Find where the given text appears and provide that cell's center as (X, Y) coordinate. 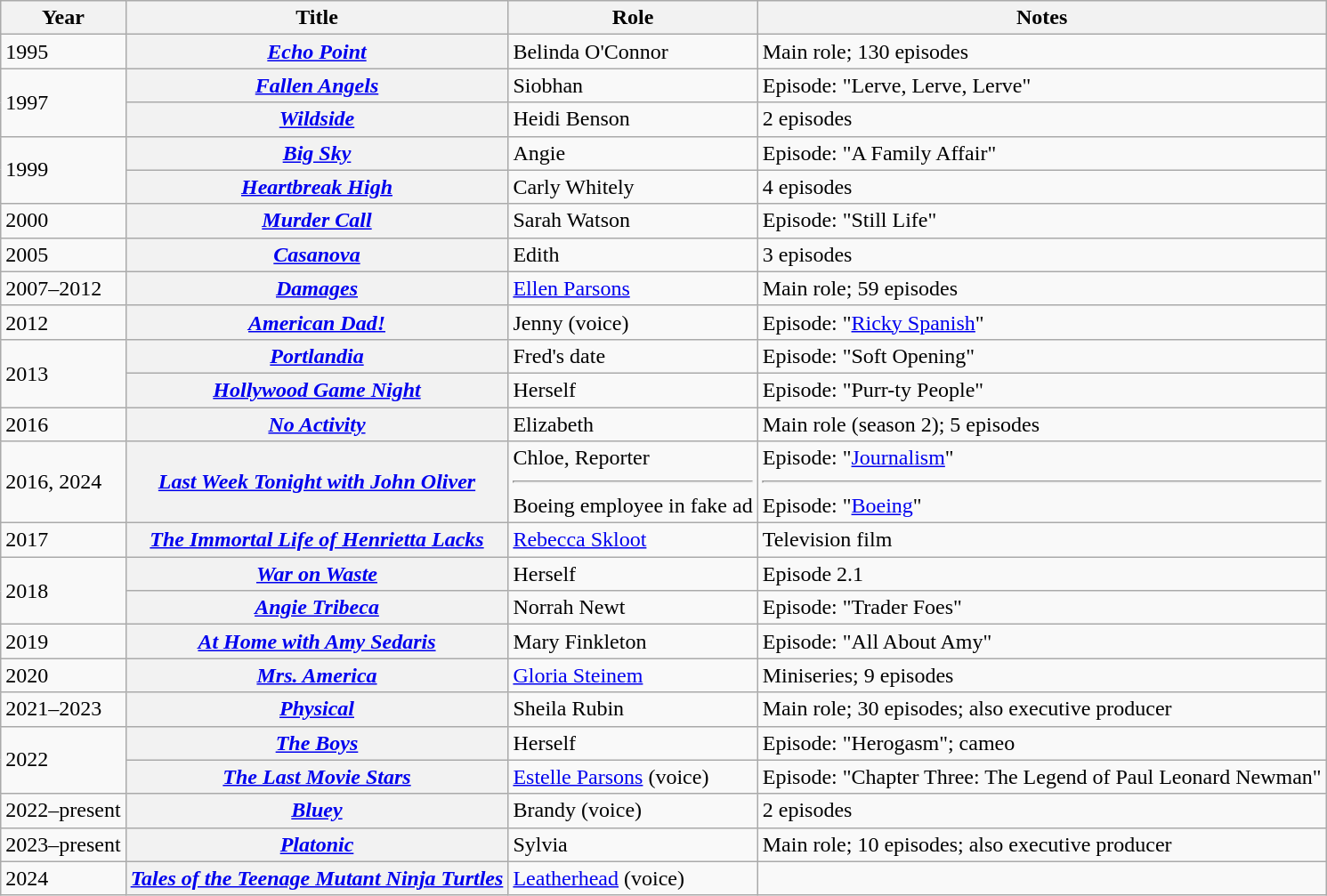
2022–present (63, 811)
2019 (63, 642)
Mrs. America (317, 675)
Echo Point (317, 52)
Bluey (317, 811)
Angie (633, 153)
2013 (63, 373)
Jenny (voice) (633, 322)
American Dad! (317, 322)
2012 (63, 322)
Miniseries; 9 episodes (1041, 675)
Episode: "Ricky Spanish" (1041, 322)
Episode: "Lerve, Lerve, Lerve" (1041, 85)
Belinda O'Connor (633, 52)
Wildside (317, 119)
2023–present (63, 844)
2020 (63, 675)
Main role; 130 episodes (1041, 52)
Main role; 10 episodes; also executive producer (1041, 844)
Year (63, 18)
2000 (63, 221)
The Boys (317, 743)
Hollywood Game Night (317, 390)
Role (633, 18)
Estelle Parsons (voice) (633, 777)
Physical (317, 709)
1997 (63, 102)
Main role; 59 episodes (1041, 288)
Episode: "Trader Foes" (1041, 608)
1999 (63, 170)
Brandy (voice) (633, 811)
2016 (63, 424)
Elizabeth (633, 424)
Heidi Benson (633, 119)
Episode: "A Family Affair" (1041, 153)
At Home with Amy Sedaris (317, 642)
Casanova (317, 254)
2022 (63, 760)
Carly Whitely (633, 187)
Episode: "All About Amy" (1041, 642)
The Immortal Life of Henrietta Lacks (317, 540)
Damages (317, 288)
2018 (63, 591)
1995 (63, 52)
3 episodes (1041, 254)
Episode 2.1 (1041, 574)
Episode: "Journalism"Episode: "Boeing" (1041, 482)
Sarah Watson (633, 221)
2005 (63, 254)
Sylvia (633, 844)
2007–2012 (63, 288)
Episode: "Herogasm"; cameo (1041, 743)
Main role; 30 episodes; also executive producer (1041, 709)
Notes (1041, 18)
Tales of the Teenage Mutant Ninja Turtles (317, 878)
Television film (1041, 540)
2016, 2024 (63, 482)
2017 (63, 540)
Title (317, 18)
4 episodes (1041, 187)
Norrah Newt (633, 608)
Big Sky (317, 153)
Heartbreak High (317, 187)
The Last Movie Stars (317, 777)
Siobhan (633, 85)
Angie Tribeca (317, 608)
Gloria Steinem (633, 675)
Edith (633, 254)
Main role (season 2); 5 episodes (1041, 424)
War on Waste (317, 574)
Leatherhead (voice) (633, 878)
Fallen Angels (317, 85)
Episode: "Chapter Three: The Legend of Paul Leonard Newman" (1041, 777)
Episode: "Purr-ty People" (1041, 390)
Fred's date (633, 356)
Platonic (317, 844)
Episode: "Still Life" (1041, 221)
Sheila Rubin (633, 709)
Portlandia (317, 356)
Chloe, ReporterBoeing employee in fake ad (633, 482)
Ellen Parsons (633, 288)
Rebecca Skloot (633, 540)
Episode: "Soft Opening" (1041, 356)
2021–2023 (63, 709)
No Activity (317, 424)
2024 (63, 878)
Mary Finkleton (633, 642)
Murder Call (317, 221)
Last Week Tonight with John Oliver (317, 482)
